Provide the (x, y) coordinate of the cell's center where the given text is located.  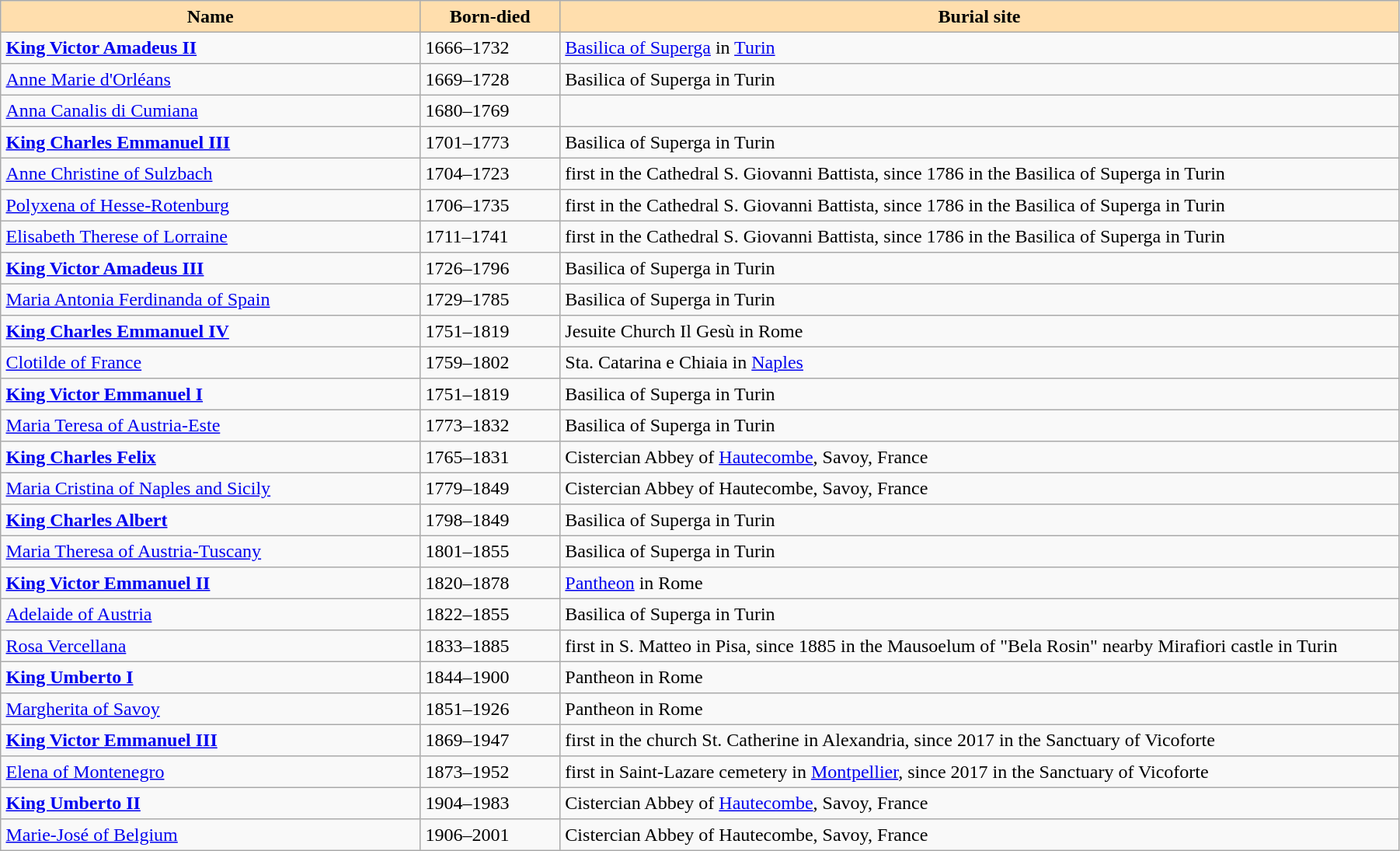
King Victor Emmanuel I (211, 394)
1704–1723 (490, 173)
King Victor Emmanuel III (211, 740)
1844–1900 (490, 677)
Rosa Vercellana (211, 646)
1851–1926 (490, 709)
King Charles Felix (211, 457)
Maria Cristina of Naples and Sicily (211, 488)
1820–1878 (490, 583)
1822–1855 (490, 614)
Margherita of Savoy (211, 709)
first in Saint-Lazare cemetery in Montpellier, since 2017 in the Sanctuary of Vicoforte (980, 772)
Born-died (490, 16)
King Charles Albert (211, 520)
Clotilde of France (211, 362)
Name (211, 16)
1706–1735 (490, 205)
Sta. Catarina e Chiaia in Naples (980, 362)
1873–1952 (490, 772)
1798–1849 (490, 520)
Polyxena of Hesse-Rotenburg (211, 205)
1680–1769 (490, 110)
1669–1728 (490, 79)
Jesuite Church Il Gesù in Rome (980, 331)
1765–1831 (490, 457)
1759–1802 (490, 362)
King Victor Amadeus III (211, 268)
1869–1947 (490, 740)
first in the church St. Catherine in Alexandria, since 2017 in the Sanctuary of Vicoforte (980, 740)
Anna Canalis di Cumiana (211, 110)
Maria Teresa of Austria-Este (211, 425)
1779–1849 (490, 488)
Burial site (980, 16)
first in S. Matteo in Pisa, since 1885 in the Mausoelum of "Bela Rosin" nearby Mirafiori castle in Turin (980, 646)
Anne Christine of Sulzbach (211, 173)
Maria Antonia Ferdinanda of Spain (211, 299)
Marie-José of Belgium (211, 835)
King Charles Emmanuel III (211, 142)
King Umberto I (211, 677)
King Victor Emmanuel II (211, 583)
1711–1741 (490, 236)
King Umberto II (211, 803)
1833–1885 (490, 646)
1773–1832 (490, 425)
1906–2001 (490, 835)
King Charles Emmanuel IV (211, 331)
Maria Theresa of Austria-Tuscany (211, 551)
1904–1983 (490, 803)
Elena of Montenegro (211, 772)
1729–1785 (490, 299)
1801–1855 (490, 551)
Elisabeth Therese of Lorraine (211, 236)
1701–1773 (490, 142)
1726–1796 (490, 268)
1666–1732 (490, 47)
Anne Marie d'Orléans (211, 79)
King Victor Amadeus II (211, 47)
Adelaide of Austria (211, 614)
